For the text-containing cell, return its midpoint in [x, y] coordinate format. 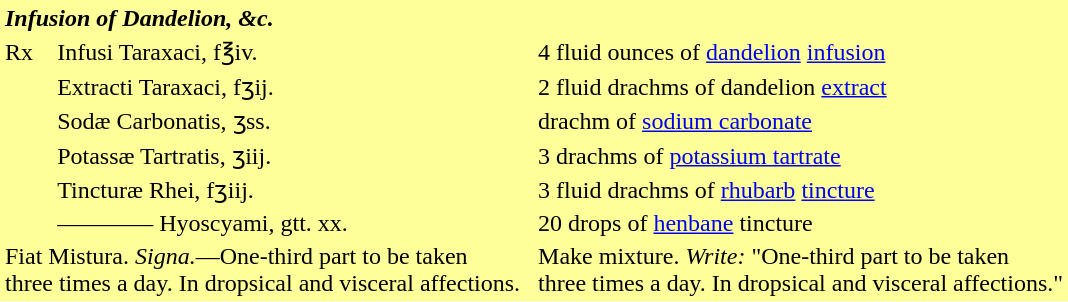
Potassæ Tartratis, ʒiij. [289, 156]
Fiat Mistura. Signa.—One-third part to be takenthree times a day. In dropsical and visceral affections. [262, 270]
Infusion of Dandelion, &c. [262, 18]
Make mixture. Write: "One-third part to be takenthree times a day. In dropsical and visceral affections." [801, 270]
drachm of sodium carbonate [801, 121]
4 fluid ounces of dandelion infusion [801, 52]
Infusi Taraxaci, f℥iv. [289, 52]
———— Hyoscyami, gtt. xx. [289, 223]
2 fluid drachms of dandelion extract [801, 86]
Sodæ Carbonatis, ʒss. [289, 121]
3 drachms of potassium tartrate [801, 156]
Rx [28, 52]
3 fluid drachms of rhubarb tincture [801, 190]
Tincturæ Rhei, fʒiij. [289, 190]
Extracti Taraxaci, fʒij. [289, 86]
20 drops of henbane tincture [801, 223]
